For the text-containing cell, return its midpoint in [x, y] coordinate format. 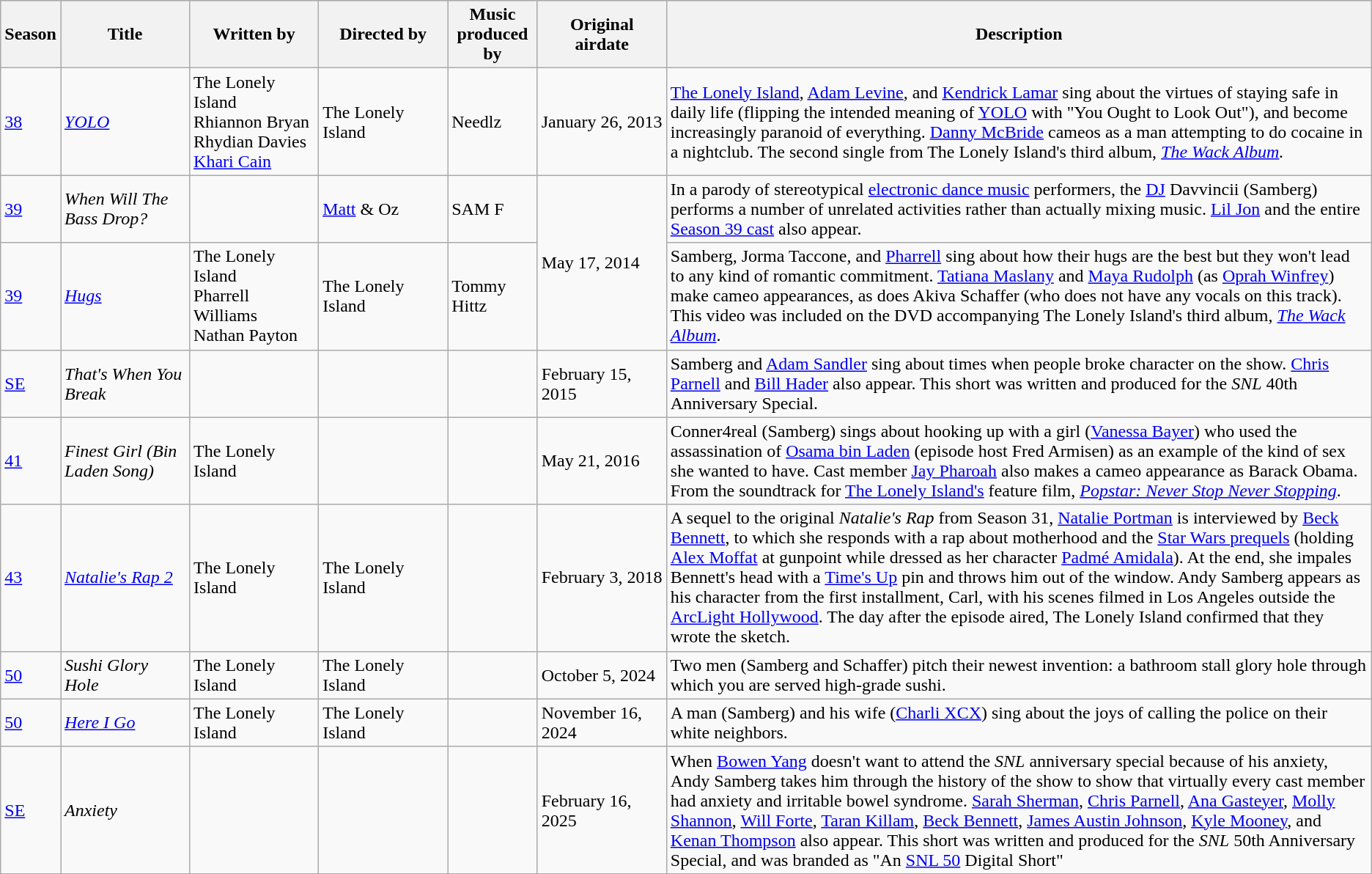
November 16, 2024 [602, 723]
Matt & Oz [383, 209]
The Lonely IslandRhiannon BryanRhydian DaviesKhari Cain [254, 122]
SAM F [493, 209]
41 [31, 460]
Written by [254, 34]
Description [1019, 34]
Two men (Samberg and Schaffer) pitch their newest invention: a bathroom stall glory hole through which you are served high-grade sushi. [1019, 675]
May 21, 2016 [602, 460]
October 5, 2024 [602, 675]
Sushi Glory Hole [125, 675]
Season [31, 34]
Directed by [383, 34]
February 3, 2018 [602, 578]
February 16, 2025 [602, 809]
Tommy Hittz [493, 296]
Hugs [125, 296]
Natalie's Rap 2 [125, 578]
When Will The Bass Drop? [125, 209]
Needlz [493, 122]
43 [31, 578]
38 [31, 122]
Here I Go [125, 723]
YOLO [125, 122]
Finest Girl (Bin Laden Song) [125, 460]
May 17, 2014 [602, 262]
The Lonely IslandPharrell WilliamsNathan Payton [254, 296]
Title [125, 34]
That's When You Break [125, 383]
January 26, 2013 [602, 122]
A man (Samberg) and his wife (Charli XCX) sing about the joys of calling the police on their white neighbors. [1019, 723]
Original airdate [602, 34]
Anxiety [125, 809]
Music produced by [493, 34]
February 15, 2015 [602, 383]
